Determine the [X, Y] coordinate at the center of the cell enclosing the given text.  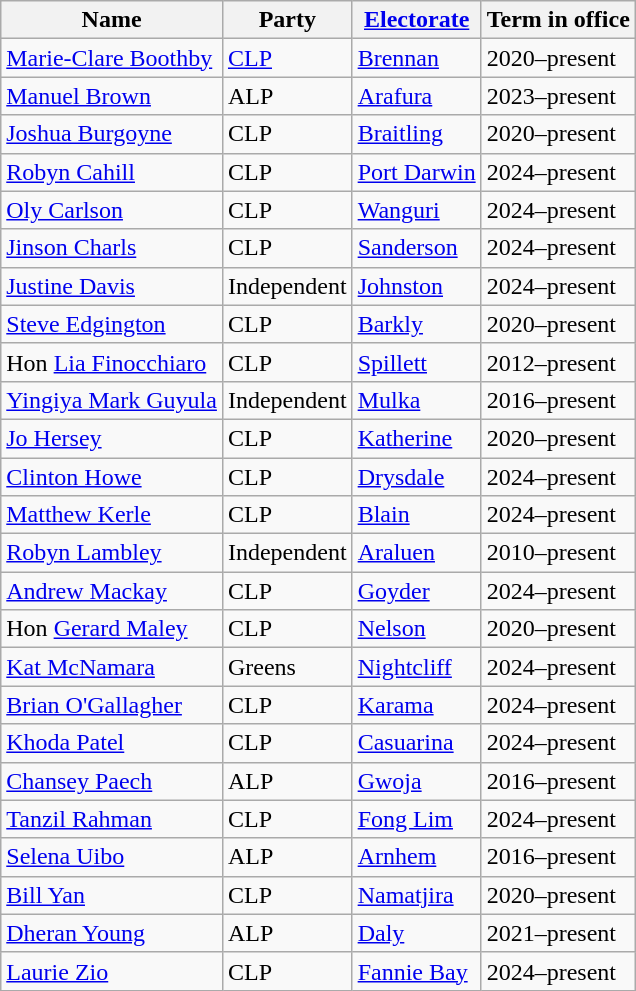
Nightcliff [416, 667]
Robyn Cahill [112, 172]
Mulka [416, 400]
Dheran Young [112, 933]
Barkly [416, 324]
Wanguri [416, 210]
Manuel Brown [112, 96]
Brian O'Gallagher [112, 705]
Tanzil Rahman [112, 819]
Joshua Burgoyne [112, 134]
Karama [416, 705]
Katherine [416, 438]
Araluen [416, 553]
2021–present [558, 933]
Party [287, 20]
Chansey Paech [112, 781]
Yingiya Mark Guyula [112, 400]
2010–present [558, 553]
Name [112, 20]
2012–present [558, 362]
Matthew Kerle [112, 515]
Sanderson [416, 248]
Bill Yan [112, 895]
Blain [416, 515]
Goyder [416, 591]
Brennan [416, 58]
Casuarina [416, 743]
Term in office [558, 20]
Greens [287, 667]
Electorate [416, 20]
Nelson [416, 629]
Port Darwin [416, 172]
Justine Davis [112, 286]
Selena Uibo [112, 857]
2023–present [558, 96]
Andrew Mackay [112, 591]
Fannie Bay [416, 971]
Kat McNamara [112, 667]
Khoda Patel [112, 743]
Steve Edgington [112, 324]
Laurie Zio [112, 971]
Daly [416, 933]
Braitling [416, 134]
Arafura [416, 96]
Fong Lim [416, 819]
Jo Hersey [112, 438]
Johnston [416, 286]
Drysdale [416, 477]
Spillett [416, 362]
Robyn Lambley [112, 553]
Gwoja [416, 781]
Clinton Howe [112, 477]
Oly Carlson [112, 210]
Arnhem [416, 857]
Marie-Clare Boothby [112, 58]
Jinson Charls [112, 248]
Hon Lia Finocchiaro [112, 362]
Namatjira [416, 895]
Hon Gerard Maley [112, 629]
